From the cell containing the given text, extract its center point as [X, Y] coordinate. 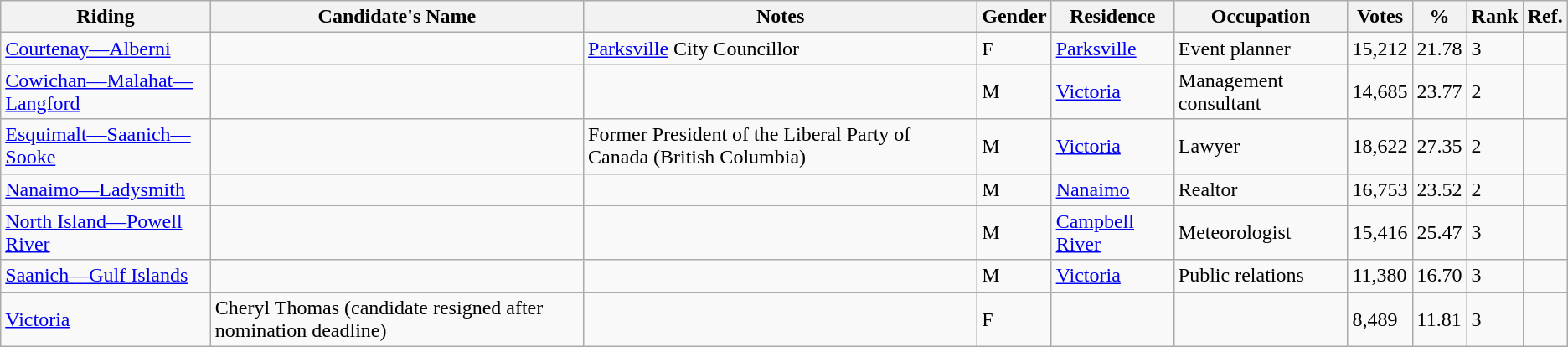
Riding [106, 17]
Lawyer [1261, 146]
16.70 [1439, 276]
16,753 [1380, 189]
Parksville [1112, 49]
18,622 [1380, 146]
Rank [1494, 17]
8,489 [1380, 319]
Cheryl Thomas (candidate resigned after nomination deadline) [397, 319]
Parksville City Councillor [781, 49]
Notes [781, 17]
21.78 [1439, 49]
Meteorologist [1261, 233]
25.47 [1439, 233]
Esquimalt—Saanich—Sooke [106, 146]
North Island—Powell River [106, 233]
Public relations [1261, 276]
Event planner [1261, 49]
Campbell River [1112, 233]
Nanaimo [1112, 189]
15,212 [1380, 49]
Occupation [1261, 17]
Residence [1112, 17]
Former President of the Liberal Party of Canada (British Columbia) [781, 146]
% [1439, 17]
Cowichan—Malahat—Langford [106, 92]
15,416 [1380, 233]
Management consultant [1261, 92]
Nanaimo—Ladysmith [106, 189]
Votes [1380, 17]
Realtor [1261, 189]
27.35 [1439, 146]
23.52 [1439, 189]
Candidate's Name [397, 17]
11,380 [1380, 276]
23.77 [1439, 92]
Courtenay—Alberni [106, 49]
Gender [1014, 17]
11.81 [1439, 319]
Ref. [1545, 17]
Saanich—Gulf Islands [106, 276]
14,685 [1380, 92]
